Extract the [x, y] coordinate from the center of the cell holding the provided text.  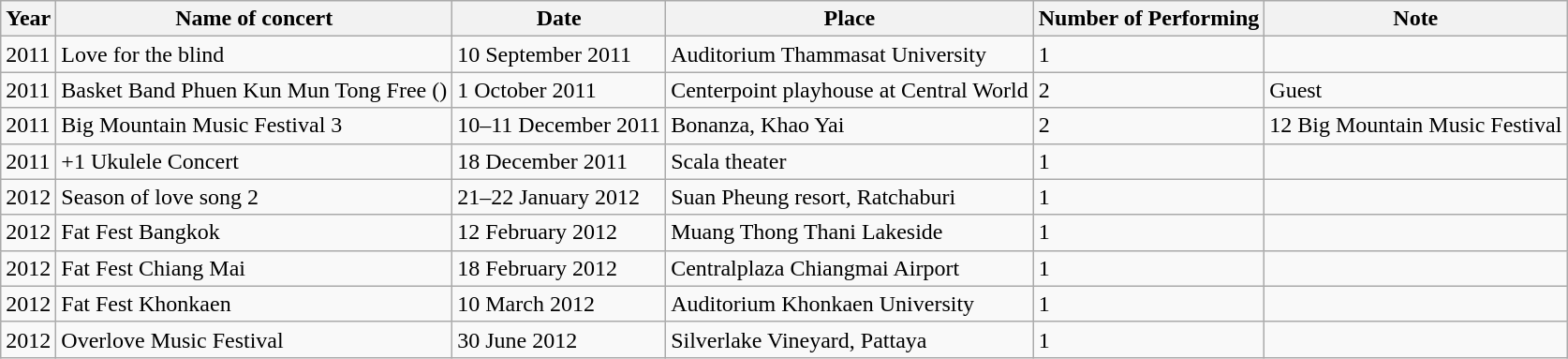
Guest [1416, 90]
Silverlake Vineyard, Pattaya [851, 339]
Big Mountain Music Festival 3 [255, 126]
12 February 2012 [559, 232]
Place [851, 19]
21–22 January 2012 [559, 197]
Bonanza, Khao Yai [851, 126]
1 October 2011 [559, 90]
Fat Fest Khonkaen [255, 304]
Fat Fest Bangkok [255, 232]
18 February 2012 [559, 268]
10 September 2011 [559, 54]
Centralplaza Chiangmai Airport [851, 268]
Name of concert [255, 19]
Season of love song 2 [255, 197]
10–11 December 2011 [559, 126]
Number of Performing [1148, 19]
Suan Pheung resort, Ratchaburi [851, 197]
Muang Thong Thani Lakeside [851, 232]
10 March 2012 [559, 304]
Love for the blind [255, 54]
Scala theater [851, 161]
Note [1416, 19]
Centerpoint playhouse at Central World [851, 90]
Auditorium Thammasat University [851, 54]
Fat Fest Chiang Mai [255, 268]
30 June 2012 [559, 339]
Auditorium Khonkaen University [851, 304]
18 December 2011 [559, 161]
Date [559, 19]
+1 Ukulele Concert [255, 161]
Year [28, 19]
12 Big Mountain Music Festival [1416, 126]
Overlove Music Festival [255, 339]
Basket Band Phuen Kun Mun Tong Free () [255, 90]
